Capture the cell that displays the provided text and extract its [x, y] central coordinate. 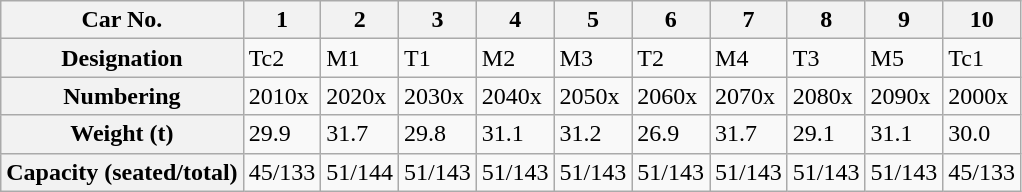
2020x [360, 96]
Weight (t) [122, 134]
5 [593, 20]
T3 [826, 58]
10 [982, 20]
T2 [671, 58]
2060x [671, 96]
Tc1 [982, 58]
M2 [515, 58]
2050x [593, 96]
1 [282, 20]
9 [904, 20]
6 [671, 20]
29.8 [438, 134]
M4 [749, 58]
26.9 [671, 134]
2 [360, 20]
7 [749, 20]
M3 [593, 58]
Numbering [122, 96]
Tc2 [282, 58]
8 [826, 20]
2090x [904, 96]
M1 [360, 58]
4 [515, 20]
Car No. [122, 20]
51/144 [360, 172]
3 [438, 20]
2040x [515, 96]
2000x [982, 96]
2080x [826, 96]
2070x [749, 96]
30.0 [982, 134]
Capacity (seated/total) [122, 172]
31.2 [593, 134]
Designation [122, 58]
29.9 [282, 134]
2010x [282, 96]
29.1 [826, 134]
T1 [438, 58]
2030x [438, 96]
M5 [904, 58]
